Detect which cell encompasses the target text, then output its (x, y) center coordinate. 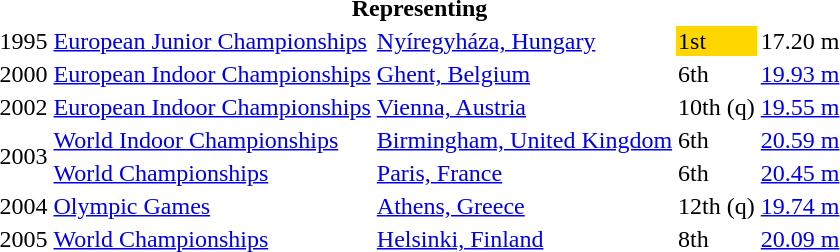
Athens, Greece (524, 206)
1st (717, 41)
World Championships (212, 173)
Birmingham, United Kingdom (524, 140)
Ghent, Belgium (524, 74)
Vienna, Austria (524, 107)
Paris, France (524, 173)
World Indoor Championships (212, 140)
10th (q) (717, 107)
Olympic Games (212, 206)
European Junior Championships (212, 41)
Nyíregyháza, Hungary (524, 41)
12th (q) (717, 206)
